Scan for the cell matching the given text and deliver its (X, Y) coordinate at center. 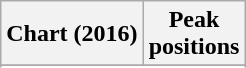
Chart (2016) (72, 34)
Peakpositions (194, 34)
